Determine the (x, y) coordinate at the center of the cell enclosing the given text.  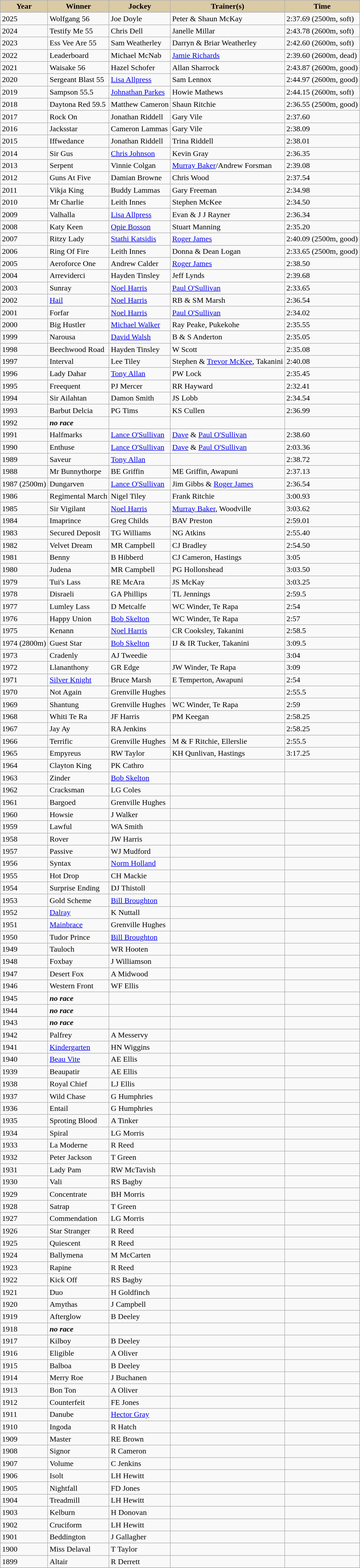
Rapine (78, 1268)
1967 (24, 729)
Halfmarks (78, 435)
1905 (24, 1488)
1940 (24, 1059)
Sproting Blood (78, 1121)
Imaprince (78, 521)
Winner (78, 6)
GR Edge (140, 668)
JF Harris (140, 716)
1966 (24, 741)
Star Stranger (78, 1231)
1973 (24, 655)
2:35.05 (322, 337)
M McCarten (140, 1255)
WA Smith (140, 827)
Damon Smith (140, 398)
1980 (24, 570)
Howsie (78, 815)
2023 (24, 43)
1974 (2800m) (24, 643)
1992 (24, 423)
2:36.55 (2500m, good) (322, 104)
KS Cullen (227, 410)
Master (78, 1439)
Buddy Lammas (140, 190)
2018 (24, 104)
Lady Dahar (78, 374)
Desert Fox (78, 974)
Silver Knight (78, 680)
CH Mackie (140, 876)
Sergeant Blast 55 (78, 80)
A Tinker (140, 1121)
2:34.50 (322, 202)
Aeroforce One (78, 263)
Passive (78, 851)
1911 (24, 1415)
1918 (24, 1329)
Sunray (78, 288)
Cruciform (78, 1525)
Western Front (78, 986)
Beau Vite (78, 1059)
Chris Dell (140, 31)
Stephen & Trevor McKee, Takanini (227, 362)
Ritzy Lady (78, 239)
1958 (24, 839)
2002 (24, 300)
Commendation (78, 1219)
PW Lock (227, 374)
1902 (24, 1525)
1938 (24, 1084)
1976 (24, 619)
Cameron Lammas (140, 129)
Sir Gus (78, 153)
2:40.08 (322, 362)
Time (322, 6)
1957 (24, 851)
RA Jenkins (140, 729)
Chris Wood (227, 178)
Frank Ritchie (227, 496)
Zinder (78, 778)
2:59.01 (322, 521)
1964 (24, 766)
Beaupatir (78, 1072)
1924 (24, 1255)
1920 (24, 1304)
Disraeli (78, 594)
1930 (24, 1182)
2:34.98 (322, 190)
WF Ellis (140, 986)
Afterglow (78, 1316)
Forfar (78, 312)
1931 (24, 1170)
J Williamson (140, 962)
1910 (24, 1427)
Peter Jackson (78, 1158)
2015 (24, 141)
1935 (24, 1121)
Jamie Richards (227, 55)
2:38.50 (322, 263)
Narousa (78, 337)
2:35.55 (322, 325)
1946 (24, 986)
Dalray (78, 912)
Valhalla (78, 215)
Shantung (78, 704)
Kindergarten (78, 1047)
Sam Weatherley (140, 43)
2:38.72 (322, 459)
Amythas (78, 1304)
Spiral (78, 1133)
A Midwood (140, 974)
1994 (24, 398)
Interval (78, 362)
2011 (24, 190)
1901 (24, 1537)
TL Jennings (227, 594)
2:43.78 (2600m, soft) (322, 31)
R Derrett (140, 1562)
Velvet Dream (78, 545)
Stathi Katsidis (140, 239)
1928 (24, 1206)
PJ Mercer (140, 386)
Tui's Lass (78, 582)
2:59 (322, 704)
2008 (24, 227)
Hot Drop (78, 876)
Empyreus (78, 753)
1944 (24, 1010)
JW Harris (140, 839)
Trina Riddell (227, 141)
Opie Bosson (140, 227)
LJ Ellis (140, 1084)
D Metcalfe (140, 606)
1952 (24, 912)
PK Cathro (140, 766)
E Temperton, Awapuni (227, 680)
Mainbrace (78, 925)
1950 (24, 937)
3:17.25 (322, 753)
Lady Pam (78, 1170)
Stephen McKee (227, 202)
Andrew Calder (140, 263)
3:03.50 (322, 570)
1903 (24, 1512)
H Donovan (140, 1512)
1906 (24, 1476)
1917 (24, 1341)
1955 (24, 876)
1927 (24, 1219)
1907 (24, 1463)
H Goldfinch (140, 1292)
2:35.08 (322, 349)
Johnathan Parkes (140, 92)
2003 (24, 288)
Secured Deposit (78, 533)
2025 (24, 19)
Tauloch (78, 949)
K Nuttall (140, 912)
1982 (24, 545)
2:36.35 (322, 153)
Hazel Schofer (140, 68)
Whiti Te Ra (78, 716)
Guns At Five (78, 178)
1975 (24, 631)
J Walker (140, 815)
Cradenly (78, 655)
Nigel Tiley (140, 496)
JW Winder, Te Rapa (227, 668)
Llananthony (78, 668)
1925 (24, 1243)
ME Griffin, Awapuni (227, 472)
Jeff Lynds (227, 276)
Daytona Red 59.5 (78, 104)
2:37.54 (322, 178)
1962 (24, 790)
2:57 (322, 619)
Ess Vee Are 55 (78, 43)
FE Jones (140, 1402)
1997 (24, 362)
Lawful (78, 827)
RE McAra (140, 582)
DJ Thistoll (140, 888)
1977 (24, 606)
Isolt (78, 1476)
Chris Johnson (140, 153)
Waisake 56 (78, 68)
1900 (24, 1549)
2:03.36 (322, 447)
Kevin Gray (227, 153)
B Hibberd (140, 558)
Guest Star (78, 643)
1989 (24, 459)
Palfrey (78, 1035)
1978 (24, 594)
3:09.5 (322, 643)
Concentrate (78, 1194)
Kelburn (78, 1512)
R Hatch (140, 1427)
Stuart Manning (227, 227)
Foxbay (78, 962)
1996 (24, 374)
Murray Baker/Andrew Forsman (227, 166)
2:38.09 (322, 129)
Michael Walker (140, 325)
Mr Bunnythorpe (78, 472)
Ballymena (78, 1255)
M & F Ritchie, Ellerslie (227, 741)
1948 (24, 962)
2:43.87 (2600m, good) (322, 68)
Peter & Shaun McKay (227, 19)
2:32.41 (322, 386)
Wolfgang 56 (78, 19)
RW McTavish (140, 1170)
Arreviderci (78, 276)
Duo (78, 1292)
Saveur (78, 459)
1949 (24, 949)
Shaun Ritchie (227, 104)
1993 (24, 410)
HN Wiggins (140, 1047)
Leaderboard (78, 55)
Damian Browne (140, 178)
2004 (24, 276)
2:37.69 (2500m, soft) (322, 19)
J Campbell (140, 1304)
Jacksstar (78, 129)
BH Morris (140, 1194)
2017 (24, 116)
J Buchanen (140, 1378)
3:04 (322, 655)
Bon Ton (78, 1390)
2:40.09 (2500m, good) (322, 239)
1945 (24, 998)
Not Again (78, 692)
CR Cooksley, Takanini (227, 631)
2022 (24, 55)
1972 (24, 668)
KH Qunlivan, Hastings (227, 753)
Big Hustler (78, 325)
1933 (24, 1145)
Mr Charlie (78, 202)
2:59.5 (322, 594)
Beddington (78, 1537)
2:39.68 (322, 276)
Dungarven (78, 484)
Kilboy (78, 1341)
Satrap (78, 1206)
1987 (2500m) (24, 484)
1956 (24, 863)
1995 (24, 386)
1942 (24, 1035)
Wild Chase (78, 1096)
C Jenkins (140, 1463)
R Cameron (140, 1451)
1899 (24, 1562)
1965 (24, 753)
Nightfall (78, 1488)
2012 (24, 178)
Hail (78, 300)
1922 (24, 1280)
2:44.97 (2600m, good) (322, 80)
1981 (24, 558)
3:03.62 (322, 508)
A Messervy (140, 1035)
2009 (24, 215)
Quiescent (78, 1243)
Volume (78, 1463)
2:39.08 (322, 166)
Bargoed (78, 802)
1926 (24, 1231)
3:00.93 (322, 496)
WR Hooten (140, 949)
2005 (24, 263)
1971 (24, 680)
2:35.45 (322, 374)
1990 (24, 447)
Vali (78, 1182)
W Scott (227, 349)
Lee Tiley (140, 362)
Rock On (78, 116)
Kick Off (78, 1280)
RR Hayward (227, 386)
2:38.01 (322, 141)
1983 (24, 533)
2:37.60 (322, 116)
JS McKay (227, 582)
1921 (24, 1292)
Sam Lennox (227, 80)
Ray Peake, Pukekohe (227, 325)
Donna & Dean Logan (227, 251)
Clayton King (78, 766)
1959 (24, 827)
Danube (78, 1415)
Sir Ailahtan (78, 398)
2:54.50 (322, 545)
Judena (78, 570)
CJ Bradley (227, 545)
Miss Delaval (78, 1549)
Michael McNab (140, 55)
2000 (24, 325)
Signor (78, 1451)
Matthew Cameron (140, 104)
Evan & J J Rayner (227, 215)
Happy Union (78, 619)
Year (24, 6)
2:39.60 (2600m, dead) (322, 55)
1979 (24, 582)
T Taylor (140, 1549)
2:37.13 (322, 472)
1998 (24, 349)
1909 (24, 1439)
B & S Anderton (227, 337)
GA Phillips (140, 594)
1915 (24, 1366)
PG Hollonshead (227, 570)
2:33.65 (322, 288)
Regimental March (78, 496)
CJ Cameron, Hastings (227, 558)
1919 (24, 1316)
Freequent (78, 386)
Ingoda (78, 1427)
2:36.34 (322, 215)
Balboa (78, 1366)
1923 (24, 1268)
2019 (24, 92)
1947 (24, 974)
2:42.60 (2600m, soft) (322, 43)
1985 (24, 508)
1986 (24, 496)
2:34.02 (322, 312)
1960 (24, 815)
Entail (78, 1108)
Eligible (78, 1353)
Counterfeit (78, 1402)
1961 (24, 802)
2021 (24, 68)
Cracksman (78, 790)
Trainer(s) (227, 6)
Iffwedance (78, 141)
1913 (24, 1390)
1984 (24, 521)
1991 (24, 435)
Howie Mathews (227, 92)
1968 (24, 716)
TG Williams (140, 533)
Katy Keen (78, 227)
2:34.54 (322, 398)
1951 (24, 925)
David Walsh (140, 337)
Greg Childs (140, 521)
La Moderne (78, 1145)
2020 (24, 80)
Vikja King (78, 190)
1908 (24, 1451)
Terrific (78, 741)
1988 (24, 472)
2007 (24, 239)
IJ & IR Tucker, Takanini (227, 643)
Treadmill (78, 1500)
3:03.25 (322, 582)
FD Jones (140, 1488)
2001 (24, 312)
Merry Roe (78, 1378)
Darryn & Briar Weatherley (227, 43)
Sampson 55.5 (78, 92)
2010 (24, 202)
1941 (24, 1047)
Sir Vigilant (78, 508)
1999 (24, 337)
1954 (24, 888)
1934 (24, 1133)
AJ Tweedie (140, 655)
Jim Gibbs & Roger James (227, 484)
PG Tims (140, 410)
1912 (24, 1402)
1929 (24, 1194)
Tudor Prince (78, 937)
2016 (24, 129)
2014 (24, 153)
1969 (24, 704)
2:44.15 (2600m, soft) (322, 92)
2006 (24, 251)
Altair (78, 1562)
1932 (24, 1158)
Rover (78, 839)
Royal Chief (78, 1084)
J Gallagher (140, 1537)
1916 (24, 1353)
BE Griffin (140, 472)
BAV Preston (227, 521)
Testify Me 55 (78, 31)
Lumley Lass (78, 606)
2:58.5 (322, 631)
1970 (24, 692)
1936 (24, 1108)
Beechwood Road (78, 349)
Murray Baker, Woodville (227, 508)
Kenann (78, 631)
3:05 (322, 558)
Bruce Marsh (140, 680)
JS Lobb (227, 398)
1963 (24, 778)
2024 (24, 31)
1953 (24, 900)
Janelle Millar (227, 31)
RB & SM Marsh (227, 300)
Gold Scheme (78, 900)
2:55.40 (322, 533)
Serpent (78, 166)
Allan Sharrock (227, 68)
2:33.65 (2500m, good) (322, 251)
Joe Doyle (140, 19)
RE Brown (140, 1439)
Benny (78, 558)
2013 (24, 166)
Gary Freeman (227, 190)
Jay Ay (78, 729)
1939 (24, 1072)
Ring Of Fire (78, 251)
Syntax (78, 863)
RW Taylor (140, 753)
PM Keegan (227, 716)
Enthuse (78, 447)
Barbut Delcia (78, 410)
Surprise Ending (78, 888)
Norm Holland (140, 863)
LG Coles (140, 790)
Hector Gray (140, 1415)
Vinnie Colgan (140, 166)
WJ Mudford (140, 851)
2:36.99 (322, 410)
1914 (24, 1378)
2:35.20 (322, 227)
3:09 (322, 668)
1904 (24, 1500)
1943 (24, 1023)
NG Atkins (227, 533)
Jockey (140, 6)
2:38.60 (322, 435)
1937 (24, 1096)
